Search for the cell housing the specified text and yield its [X, Y] center coordinate. 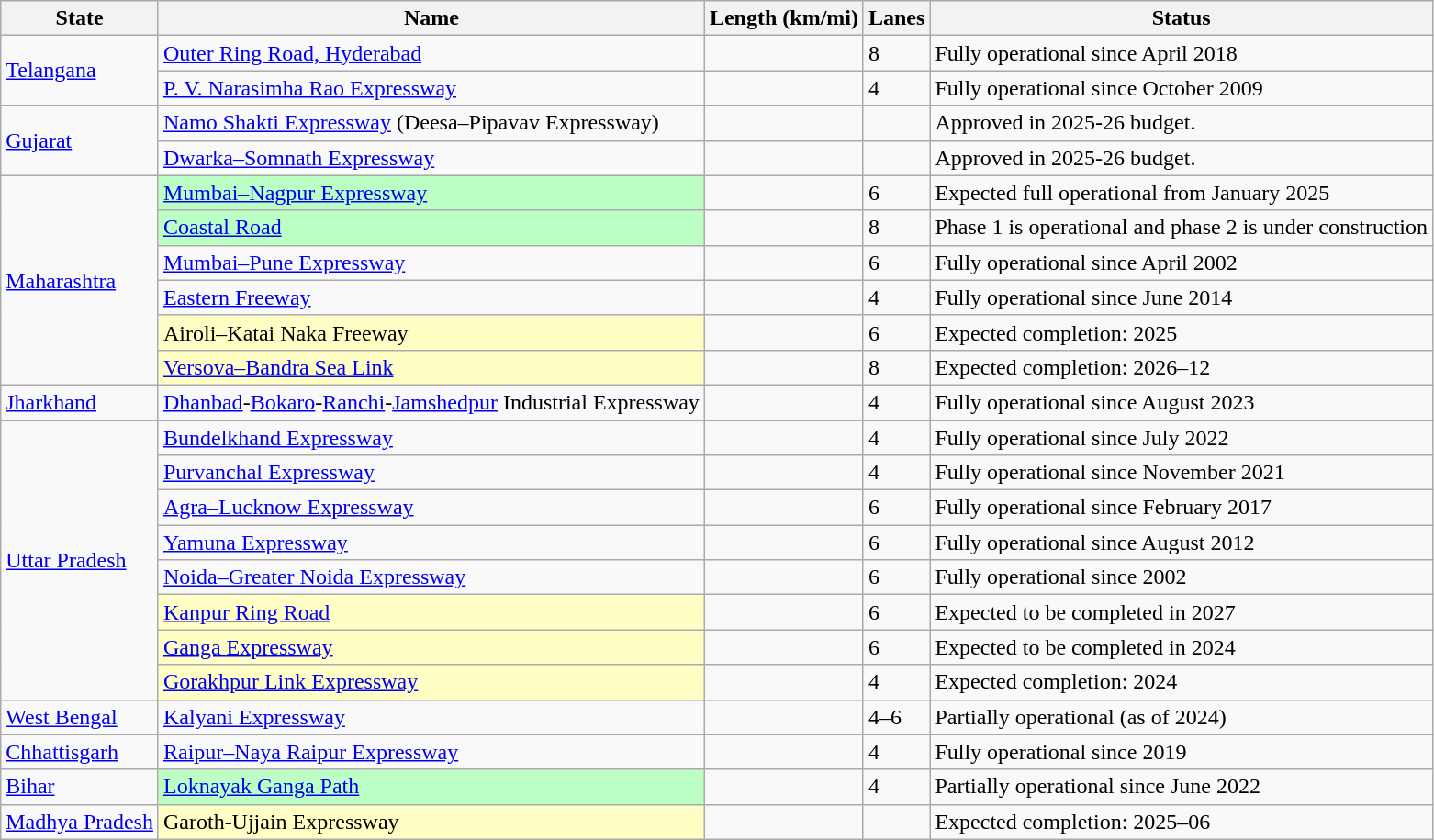
Eastern Freeway [431, 297]
Phase 1 is operational and phase 2 is under construction [1182, 228]
Outer Ring Road, Hyderabad [431, 53]
Noida–Greater Noida Expressway [431, 577]
Expected completion: 2026–12 [1182, 367]
Kalyani Expressway [431, 717]
Lanes [896, 18]
Expected to be completed in 2027 [1182, 612]
Dwarka–Somnath Expressway [431, 158]
Fully operational since August 2023 [1182, 402]
Fully operational since November 2021 [1182, 473]
Fully operational since February 2017 [1182, 508]
Fully operational since April 2002 [1182, 263]
Maharashtra [80, 280]
Expected completion: 2025 [1182, 332]
Partially operational since June 2022 [1182, 787]
Fully operational since 2019 [1182, 752]
Bihar [80, 787]
Expected full operational from January 2025 [1182, 193]
Jharkhand [80, 402]
Garoth-Ujjain Expressway [431, 822]
Bundelkhand Expressway [431, 438]
Mumbai–Pune Expressway [431, 263]
Telangana [80, 71]
Status [1182, 18]
4–6 [896, 717]
State [80, 18]
West Bengal [80, 717]
Fully operational since August 2012 [1182, 543]
Versova–Bandra Sea Link [431, 367]
Purvanchal Expressway [431, 473]
Yamuna Expressway [431, 543]
Gujarat [80, 140]
Chhattisgarh [80, 752]
Mumbai–Nagpur Expressway [431, 193]
Dhanbad-Bokaro-Ranchi-Jamshedpur Industrial Expressway [431, 402]
Fully operational since April 2018 [1182, 53]
Expected completion: 2024 [1182, 682]
P. V. Narasimha Rao Expressway [431, 88]
Namo Shakti Expressway (Deesa–Pipavav Expressway) [431, 123]
Length (km/mi) [784, 18]
Ganga Expressway [431, 647]
Gorakhpur Link Expressway [431, 682]
Name [431, 18]
Partially operational (as of 2024) [1182, 717]
Raipur–Naya Raipur Expressway [431, 752]
Fully operational since July 2022 [1182, 438]
Uttar Pradesh [80, 560]
Fully operational since June 2014 [1182, 297]
Fully operational since October 2009 [1182, 88]
Coastal Road [431, 228]
Kanpur Ring Road [431, 612]
Madhya Pradesh [80, 822]
Expected completion: 2025–06 [1182, 822]
Loknayak Ganga Path [431, 787]
Airoli–Katai Naka Freeway [431, 332]
Agra–Lucknow Expressway [431, 508]
Expected to be completed in 2024 [1182, 647]
Fully operational since 2002 [1182, 577]
